Detect which cell encompasses the target text, then output its [x, y] center coordinate. 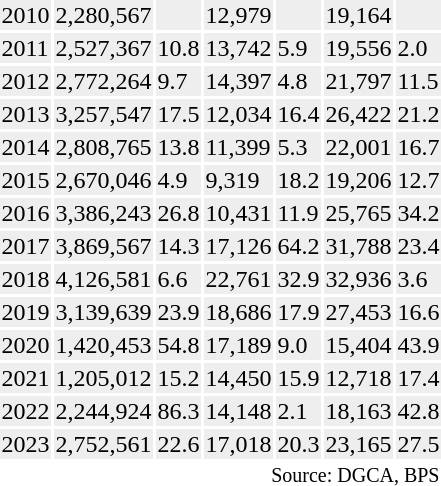
2,670,046 [104, 180]
2,244,924 [104, 411]
3.6 [418, 279]
14,397 [238, 81]
2022 [26, 411]
17,126 [238, 246]
34.2 [418, 213]
2019 [26, 312]
11,399 [238, 147]
5.9 [298, 48]
15.2 [178, 378]
9.0 [298, 345]
17,189 [238, 345]
10,431 [238, 213]
32.9 [298, 279]
2,280,567 [104, 15]
3,386,243 [104, 213]
22,761 [238, 279]
3,139,639 [104, 312]
23.4 [418, 246]
3,869,567 [104, 246]
16.7 [418, 147]
2011 [26, 48]
2,772,264 [104, 81]
2,808,765 [104, 147]
19,164 [358, 15]
21.2 [418, 114]
18,686 [238, 312]
13.8 [178, 147]
20.3 [298, 444]
14,450 [238, 378]
11.5 [418, 81]
12.7 [418, 180]
17.4 [418, 378]
4,126,581 [104, 279]
64.2 [298, 246]
16.6 [418, 312]
17.5 [178, 114]
11.9 [298, 213]
2021 [26, 378]
17.9 [298, 312]
22,001 [358, 147]
19,206 [358, 180]
10.8 [178, 48]
23.9 [178, 312]
4.9 [178, 180]
27.5 [418, 444]
9.7 [178, 81]
2014 [26, 147]
6.6 [178, 279]
2023 [26, 444]
2012 [26, 81]
18.2 [298, 180]
19,556 [358, 48]
2017 [26, 246]
43.9 [418, 345]
2015 [26, 180]
22.6 [178, 444]
15.9 [298, 378]
54.8 [178, 345]
12,979 [238, 15]
12,034 [238, 114]
42.8 [418, 411]
2.1 [298, 411]
2.0 [418, 48]
26,422 [358, 114]
9,319 [238, 180]
2010 [26, 15]
86.3 [178, 411]
2016 [26, 213]
5.3 [298, 147]
21,797 [358, 81]
14.3 [178, 246]
2018 [26, 279]
25,765 [358, 213]
23,165 [358, 444]
26.8 [178, 213]
4.8 [298, 81]
13,742 [238, 48]
32,936 [358, 279]
15,404 [358, 345]
18,163 [358, 411]
12,718 [358, 378]
14,148 [238, 411]
2013 [26, 114]
3,257,547 [104, 114]
17,018 [238, 444]
16.4 [298, 114]
2020 [26, 345]
1,205,012 [104, 378]
2,527,367 [104, 48]
1,420,453 [104, 345]
27,453 [358, 312]
31,788 [358, 246]
2,752,561 [104, 444]
